Locate the cell with the specified text and output its (x, y) center coordinate. 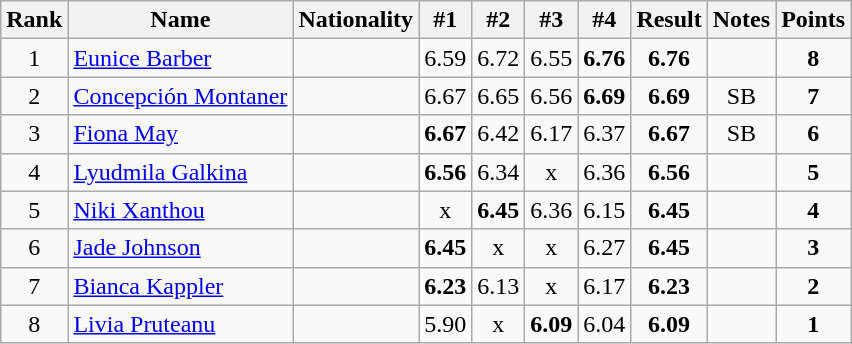
6.13 (498, 286)
6.37 (604, 134)
Niki Xanthou (180, 210)
Fiona May (180, 134)
6.04 (604, 324)
Jade Johnson (180, 248)
6.15 (604, 210)
#1 (446, 20)
6.27 (604, 248)
Rank (34, 20)
Lyudmila Galkina (180, 172)
6.65 (498, 96)
Name (180, 20)
Concepción Montaner (180, 96)
5.90 (446, 324)
#4 (604, 20)
Livia Pruteanu (180, 324)
6.55 (552, 58)
Result (669, 20)
6.42 (498, 134)
6.72 (498, 58)
Notes (741, 20)
Nationality (356, 20)
#3 (552, 20)
Points (814, 20)
6.59 (446, 58)
#2 (498, 20)
6.34 (498, 172)
Bianca Kappler (180, 286)
Eunice Barber (180, 58)
